For the text-containing cell, return its midpoint in [x, y] coordinate format. 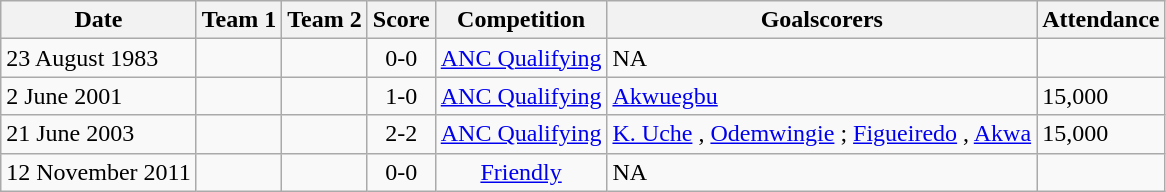
21 June 2003 [98, 134]
Goalscorers [822, 20]
Team 1 [239, 20]
Akwuegbu [822, 96]
Competition [521, 20]
2 June 2001 [98, 96]
Friendly [521, 172]
K. Uche , Odemwingie ; Figueiredo , Akwa [822, 134]
12 November 2011 [98, 172]
Score [401, 20]
2-2 [401, 134]
Team 2 [325, 20]
23 August 1983 [98, 58]
Date [98, 20]
Attendance [1101, 20]
1-0 [401, 96]
